Determine the [X, Y] coordinate at the center of the cell enclosing the given text.  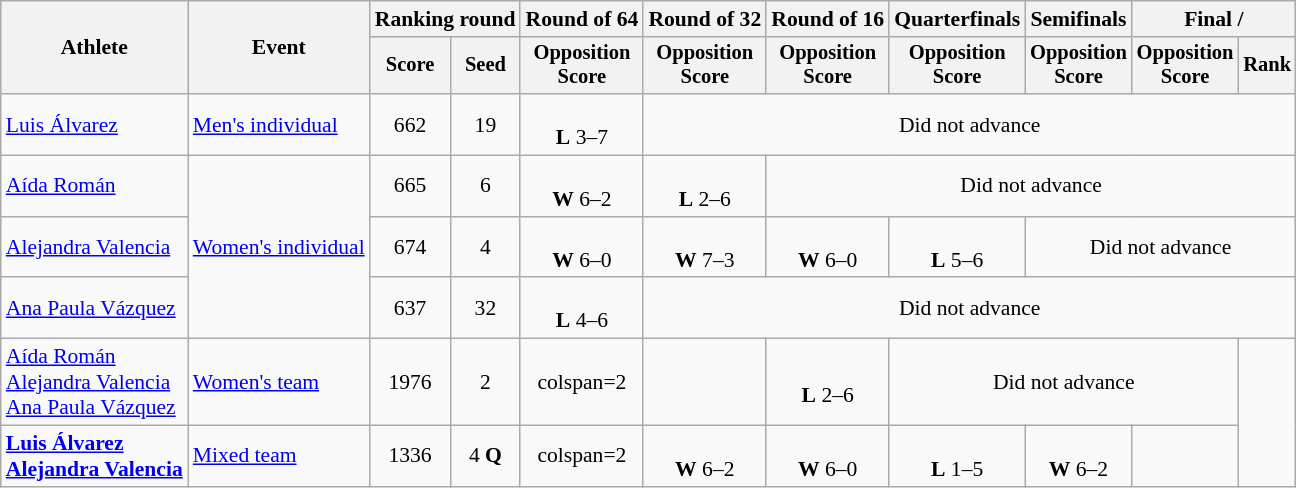
Ana Paula Vázquez [94, 308]
L 3–7 [582, 124]
Athlete [94, 48]
4 [485, 248]
Mixed team [279, 456]
Women's individual [279, 248]
Quarterfinals [957, 19]
637 [410, 308]
662 [410, 124]
Semifinals [1078, 19]
Men's individual [279, 124]
Final / [1214, 19]
19 [485, 124]
1976 [410, 382]
W 7–3 [704, 248]
Score [410, 66]
L 5–6 [957, 248]
L 1–5 [957, 456]
Aída RománAlejandra ValenciaAna Paula Vázquez [94, 382]
Event [279, 48]
Rank [1267, 66]
Round of 64 [582, 19]
Seed [485, 66]
L 4–6 [582, 308]
4 Q [485, 456]
Luis Álvarez [94, 124]
1336 [410, 456]
Women's team [279, 382]
Round of 16 [828, 19]
Ranking round [446, 19]
674 [410, 248]
Alejandra Valencia [94, 248]
32 [485, 308]
Aída Román [94, 186]
Luis ÁlvarezAlejandra Valencia [94, 456]
6 [485, 186]
Round of 32 [704, 19]
665 [410, 186]
2 [485, 382]
